Pinpoint the cell where the given text exists, returning its [x, y] midpoint coordinate. 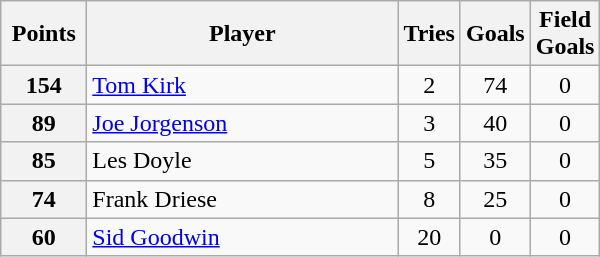
Tries [430, 34]
Les Doyle [242, 161]
Player [242, 34]
40 [495, 123]
60 [44, 237]
5 [430, 161]
85 [44, 161]
Tom Kirk [242, 85]
Joe Jorgenson [242, 123]
89 [44, 123]
Frank Driese [242, 199]
8 [430, 199]
2 [430, 85]
35 [495, 161]
25 [495, 199]
20 [430, 237]
Sid Goodwin [242, 237]
Field Goals [565, 34]
154 [44, 85]
Points [44, 34]
3 [430, 123]
Goals [495, 34]
